Find where the given text appears and provide that cell's center as [X, Y] coordinate. 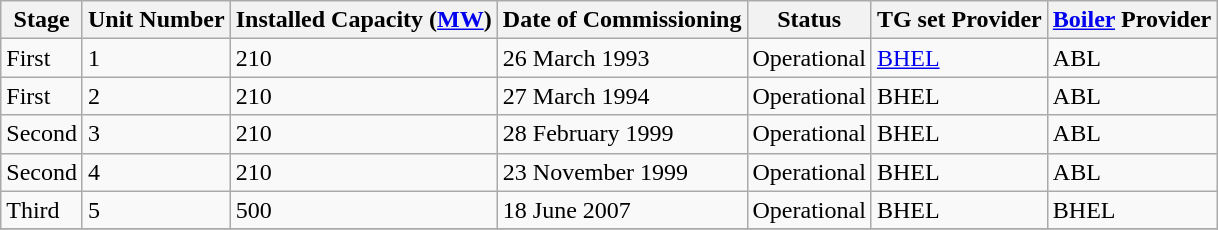
Date of Commissioning [622, 20]
Boiler Provider [1132, 20]
TG set Provider [959, 20]
5 [156, 210]
27 March 1994 [622, 96]
Installed Capacity (MW) [364, 20]
4 [156, 172]
1 [156, 58]
28 February 1999 [622, 134]
23 November 1999 [622, 172]
3 [156, 134]
Stage [42, 20]
Unit Number [156, 20]
2 [156, 96]
Third [42, 210]
18 June 2007 [622, 210]
Status [809, 20]
26 March 1993 [622, 58]
500 [364, 210]
